Scan for the cell matching the given text and deliver its (x, y) coordinate at center. 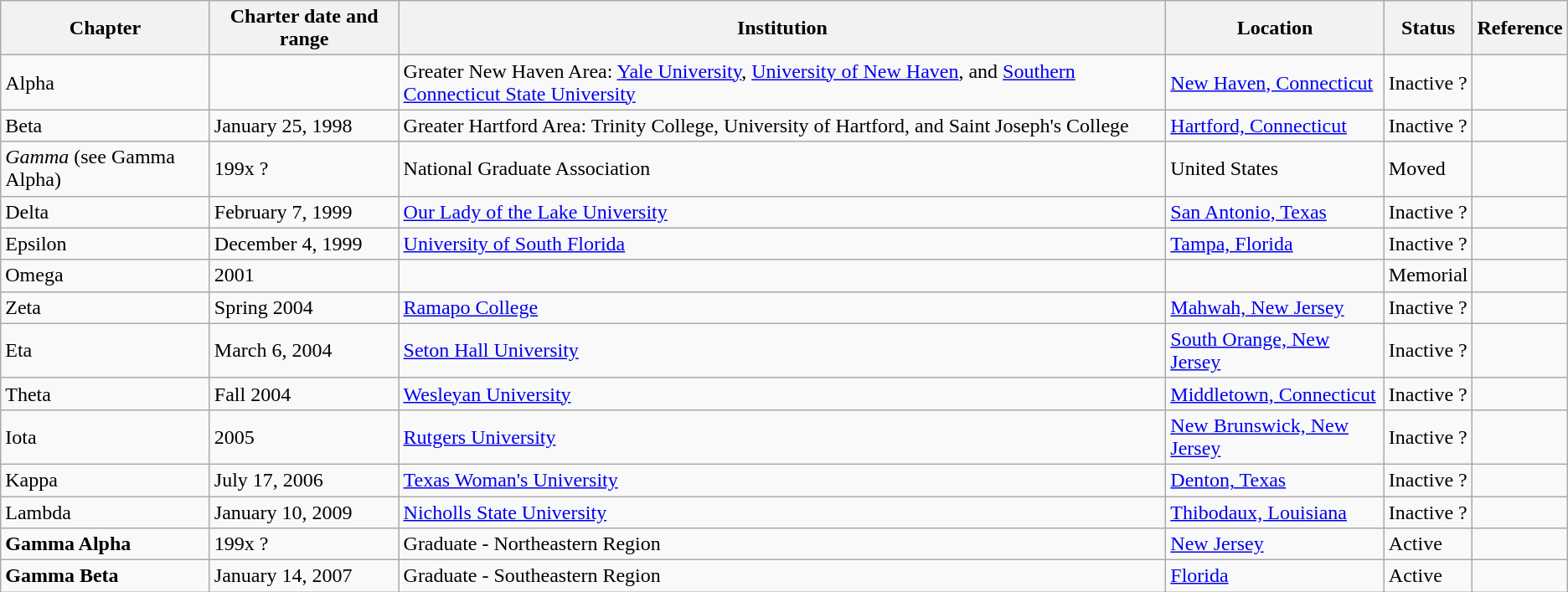
January 14, 2007 (304, 576)
Our Lady of the Lake University (782, 212)
January 10, 2009 (304, 512)
Seton Hall University (782, 350)
Alpha (106, 82)
Nicholls State University (782, 512)
Eta (106, 350)
Status (1428, 28)
South Orange, New Jersey (1275, 350)
Reference (1519, 28)
Location (1275, 28)
New Brunswick, New Jersey (1275, 437)
Beta (106, 126)
Florida (1275, 576)
February 7, 1999 (304, 212)
New Jersey (1275, 544)
Charter date and range (304, 28)
Graduate - Northeastern Region (782, 544)
Tampa, Florida (1275, 244)
Theta (106, 394)
Greater Hartford Area: Trinity College, University of Hartford, and Saint Joseph's College (782, 126)
Omega (106, 275)
December 4, 1999 (304, 244)
Texas Woman's University (782, 480)
Spring 2004 (304, 307)
Denton, Texas (1275, 480)
Gamma Alpha (106, 544)
Lambda (106, 512)
Ramapo College (782, 307)
2005 (304, 437)
Gamma Beta (106, 576)
Gamma (see Gamma Alpha) (106, 169)
Kappa (106, 480)
Mahwah, New Jersey (1275, 307)
New Haven, Connecticut (1275, 82)
Memorial (1428, 275)
Graduate - Southeastern Region (782, 576)
Moved (1428, 169)
Hartford, Connecticut (1275, 126)
Fall 2004 (304, 394)
Thibodaux, Louisiana (1275, 512)
July 17, 2006 (304, 480)
Rutgers University (782, 437)
Middletown, Connecticut (1275, 394)
National Graduate Association (782, 169)
Zeta (106, 307)
January 25, 1998 (304, 126)
United States (1275, 169)
March 6, 2004 (304, 350)
Delta (106, 212)
2001 (304, 275)
San Antonio, Texas (1275, 212)
Wesleyan University (782, 394)
University of South Florida (782, 244)
Greater New Haven Area: Yale University, University of New Haven, and Southern Connecticut State University (782, 82)
Chapter (106, 28)
Epsilon (106, 244)
Institution (782, 28)
Iota (106, 437)
